Locate the cell with the specified text and output its [x, y] center coordinate. 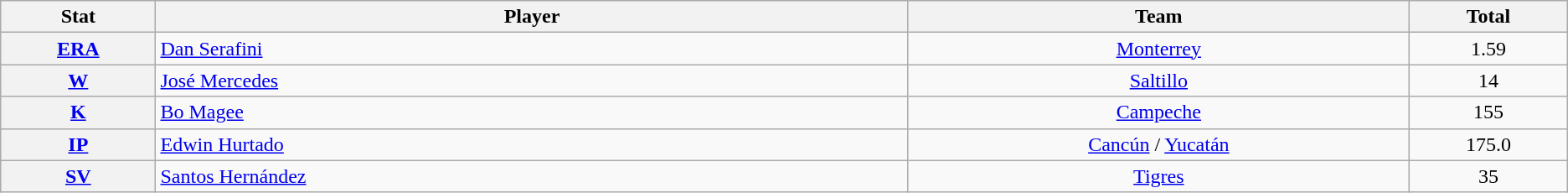
Edwin Hurtado [532, 144]
Monterrey [1159, 49]
W [79, 81]
175.0 [1489, 144]
Dan Serafini [532, 49]
Tigres [1159, 176]
155 [1489, 112]
Total [1489, 17]
Campeche [1159, 112]
Player [532, 17]
1.59 [1489, 49]
ERA [79, 49]
35 [1489, 176]
Santos Hernández [532, 176]
Bo Magee [532, 112]
IP [79, 144]
SV [79, 176]
14 [1489, 81]
Team [1159, 17]
Saltillo [1159, 81]
José Mercedes [532, 81]
K [79, 112]
Stat [79, 17]
Cancún / Yucatán [1159, 144]
